From the cell containing the given text, extract its center point as [x, y] coordinate. 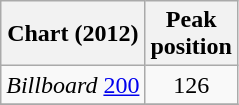
Peakposition [191, 34]
Billboard 200 [73, 85]
Chart (2012) [73, 34]
126 [191, 85]
